Find where the given text appears and provide that cell's center as [x, y] coordinate. 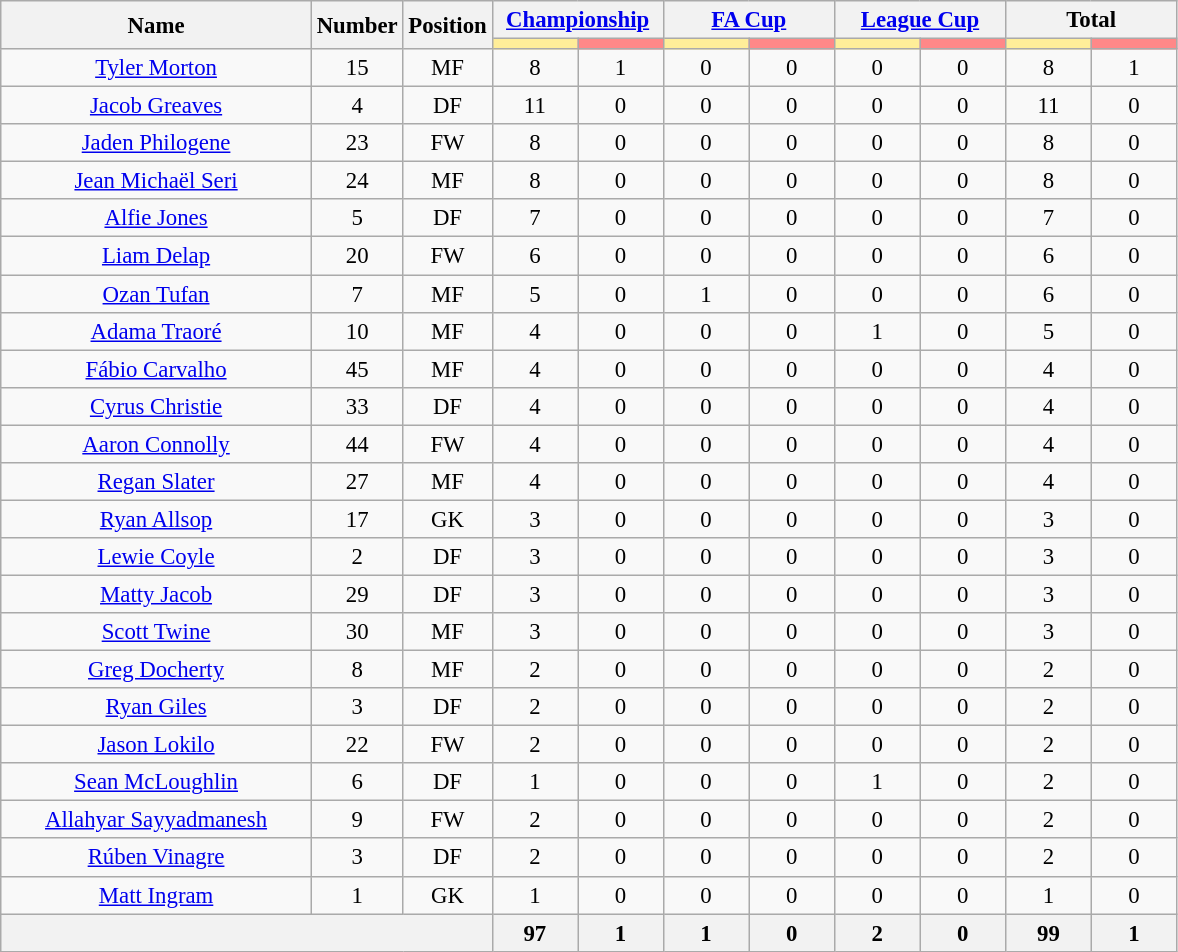
97 [535, 933]
League Cup [920, 20]
Matty Jacob [156, 594]
Jean Michaël Seri [156, 181]
22 [357, 745]
Jason Lokilo [156, 745]
24 [357, 181]
Cyrus Christie [156, 406]
33 [357, 406]
44 [357, 444]
27 [357, 482]
Sean McLoughlin [156, 782]
Position [448, 25]
Scott Twine [156, 632]
Lewie Coyle [156, 557]
Liam Delap [156, 256]
17 [357, 519]
Number [357, 25]
Regan Slater [156, 482]
9 [357, 820]
FA Cup [748, 20]
Championship [578, 20]
Matt Ingram [156, 895]
23 [357, 143]
Name [156, 25]
99 [1049, 933]
Ozan Tufan [156, 294]
Greg Docherty [156, 670]
Rúben Vinagre [156, 858]
Adama Traoré [156, 331]
20 [357, 256]
Ryan Giles [156, 707]
45 [357, 369]
Alfie Jones [156, 219]
29 [357, 594]
Allahyar Sayyadmanesh [156, 820]
Ryan Allsop [156, 519]
30 [357, 632]
Aaron Connolly [156, 444]
Jaden Philogene [156, 143]
15 [357, 68]
Total [1092, 20]
10 [357, 331]
Fábio Carvalho [156, 369]
Tyler Morton [156, 68]
Jacob Greaves [156, 106]
